Output the (X, Y) coordinate of the center of the cell containing the given text.  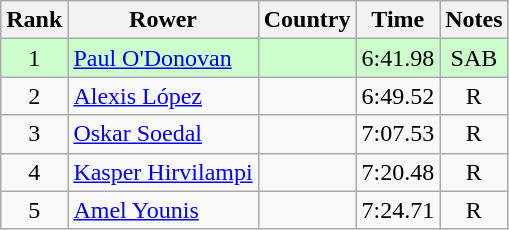
Alexis López (163, 96)
Rank (34, 20)
1 (34, 58)
Paul O'Donovan (163, 58)
6:49.52 (398, 96)
Time (398, 20)
7:20.48 (398, 172)
2 (34, 96)
7:07.53 (398, 134)
SAB (474, 58)
Amel Younis (163, 210)
5 (34, 210)
Notes (474, 20)
Kasper Hirvilampi (163, 172)
6:41.98 (398, 58)
Country (307, 20)
3 (34, 134)
7:24.71 (398, 210)
Rower (163, 20)
Oskar Soedal (163, 134)
4 (34, 172)
